Return the [X, Y] coordinate for the center point of the cell that contains the specified text.  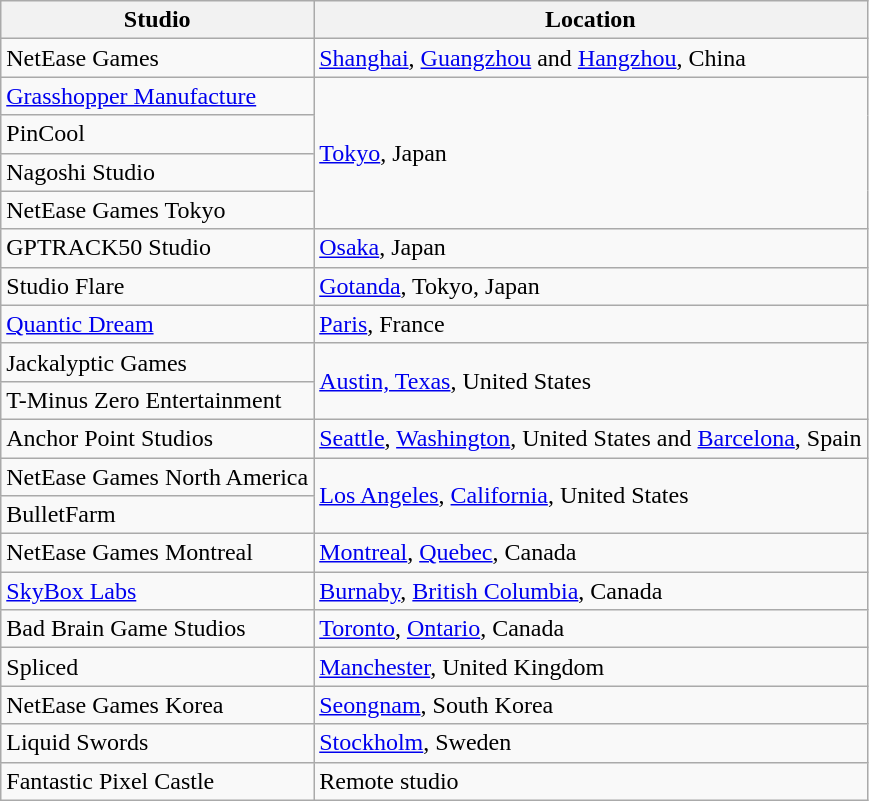
Anchor Point Studios [158, 438]
SkyBox Labs [158, 591]
Seongnam, South Korea [590, 705]
Toronto, Ontario, Canada [590, 629]
Austin, Texas, United States [590, 381]
Studio Flare [158, 286]
Shanghai, Guangzhou and Hangzhou, China [590, 58]
Jackalyptic Games [158, 362]
Burnaby, British Columbia, Canada [590, 591]
Bad Brain Game Studios [158, 629]
Quantic Dream [158, 324]
Seattle, Washington, United States and Barcelona, Spain [590, 438]
NetEase Games North America [158, 477]
Nagoshi Studio [158, 172]
Studio [158, 20]
NetEase Games Montreal [158, 553]
GPTRACK50 Studio [158, 248]
Location [590, 20]
Manchester, United Kingdom [590, 667]
Gotanda, Tokyo, Japan [590, 286]
Stockholm, Sweden [590, 743]
PinCool [158, 134]
NetEase Games Korea [158, 705]
Remote studio [590, 781]
Liquid Swords [158, 743]
Osaka, Japan [590, 248]
BulletFarm [158, 515]
Fantastic Pixel Castle [158, 781]
T-Minus Zero Entertainment [158, 400]
Los Angeles, California, United States [590, 496]
NetEase Games Tokyo [158, 210]
Paris, France [590, 324]
Spliced [158, 667]
NetEase Games [158, 58]
Montreal, Quebec, Canada [590, 553]
Tokyo, Japan [590, 153]
Grasshopper Manufacture [158, 96]
